Return the (X, Y) coordinate for the center point of the cell that contains the specified text.  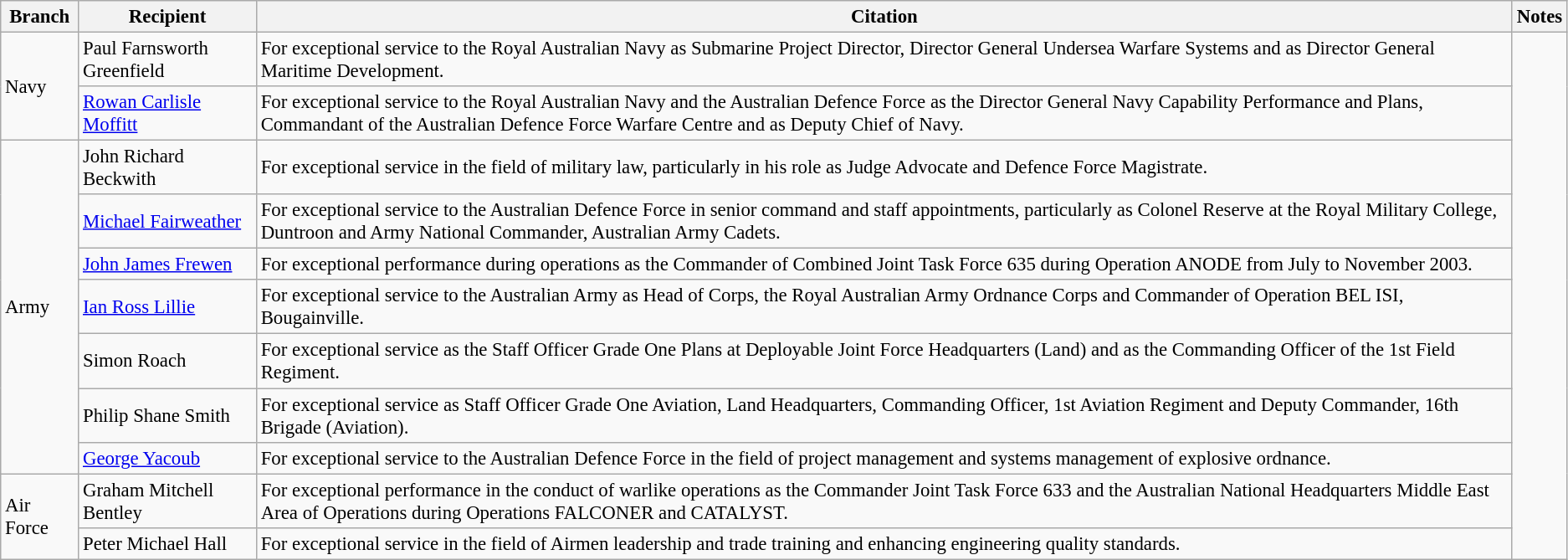
Branch (40, 17)
For exceptional service in the field of Airmen leadership and trade training and enhancing engineering quality standards. (884, 543)
Ian Ross Lillie (167, 306)
Air Force (40, 516)
Michael Fairweather (167, 221)
Peter Michael Hall (167, 543)
John Richard Beckwith (167, 167)
Army (40, 307)
For exceptional service to the Australian Defence Force in the field of project management and systems management of explosive ordnance. (884, 458)
For exceptional service in the field of military law, particularly in his role as Judge Advocate and Defence Force Magistrate. (884, 167)
Citation (884, 17)
George Yacoub (167, 458)
John James Frewen (167, 265)
Graham Mitchell Bentley (167, 501)
Simon Roach (167, 362)
Recipient (167, 17)
Navy (40, 87)
For exceptional performance during operations as the Commander of Combined Joint Task Force 635 during Operation ANODE from July to November 2003. (884, 265)
Paul Farnsworth Greenfield (167, 60)
Notes (1540, 17)
Rowan Carlisle Moffitt (167, 114)
Philip Shane Smith (167, 415)
